Find where the given text appears and provide that cell's center as [X, Y] coordinate. 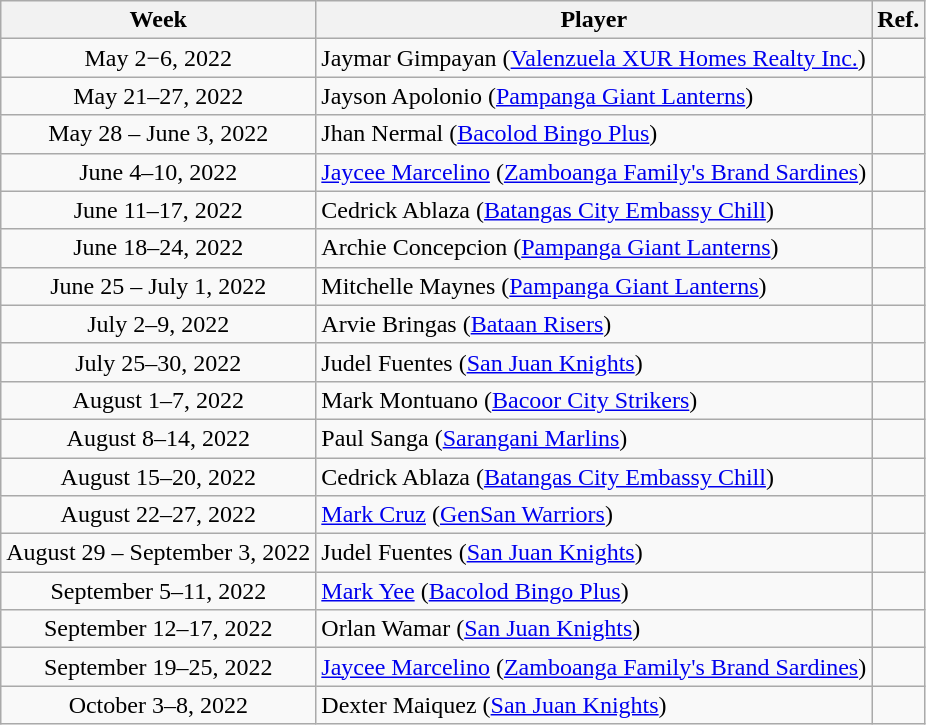
Ref. [898, 20]
Mark Cruz (GenSan Warriors) [594, 515]
May 21–27, 2022 [158, 96]
September 12–17, 2022 [158, 629]
June 4–10, 2022 [158, 172]
September 19–25, 2022 [158, 667]
May 2−6, 2022 [158, 58]
Archie Concepcion (Pampanga Giant Lanterns) [594, 248]
Player [594, 20]
Week [158, 20]
August 8–14, 2022 [158, 438]
Mitchelle Maynes (Pampanga Giant Lanterns) [594, 286]
Orlan Wamar (San Juan Knights) [594, 629]
August 22–27, 2022 [158, 515]
September 5–11, 2022 [158, 591]
August 1–7, 2022 [158, 400]
June 18–24, 2022 [158, 248]
Paul Sanga (Sarangani Marlins) [594, 438]
July 2–9, 2022 [158, 324]
Jhan Nermal (Bacolod Bingo Plus) [594, 134]
Dexter Maiquez (San Juan Knights) [594, 705]
August 15–20, 2022 [158, 477]
October 3–8, 2022 [158, 705]
August 29 – September 3, 2022 [158, 553]
May 28 – June 3, 2022 [158, 134]
Mark Yee (Bacolod Bingo Plus) [594, 591]
June 11–17, 2022 [158, 210]
Jaymar Gimpayan (Valenzuela XUR Homes Realty Inc.) [594, 58]
July 25–30, 2022 [158, 362]
Mark Montuano (Bacoor City Strikers) [594, 400]
Jayson Apolonio (Pampanga Giant Lanterns) [594, 96]
June 25 – July 1, 2022 [158, 286]
Arvie Bringas (Bataan Risers) [594, 324]
